Pinpoint the cell where the given text exists, returning its [x, y] midpoint coordinate. 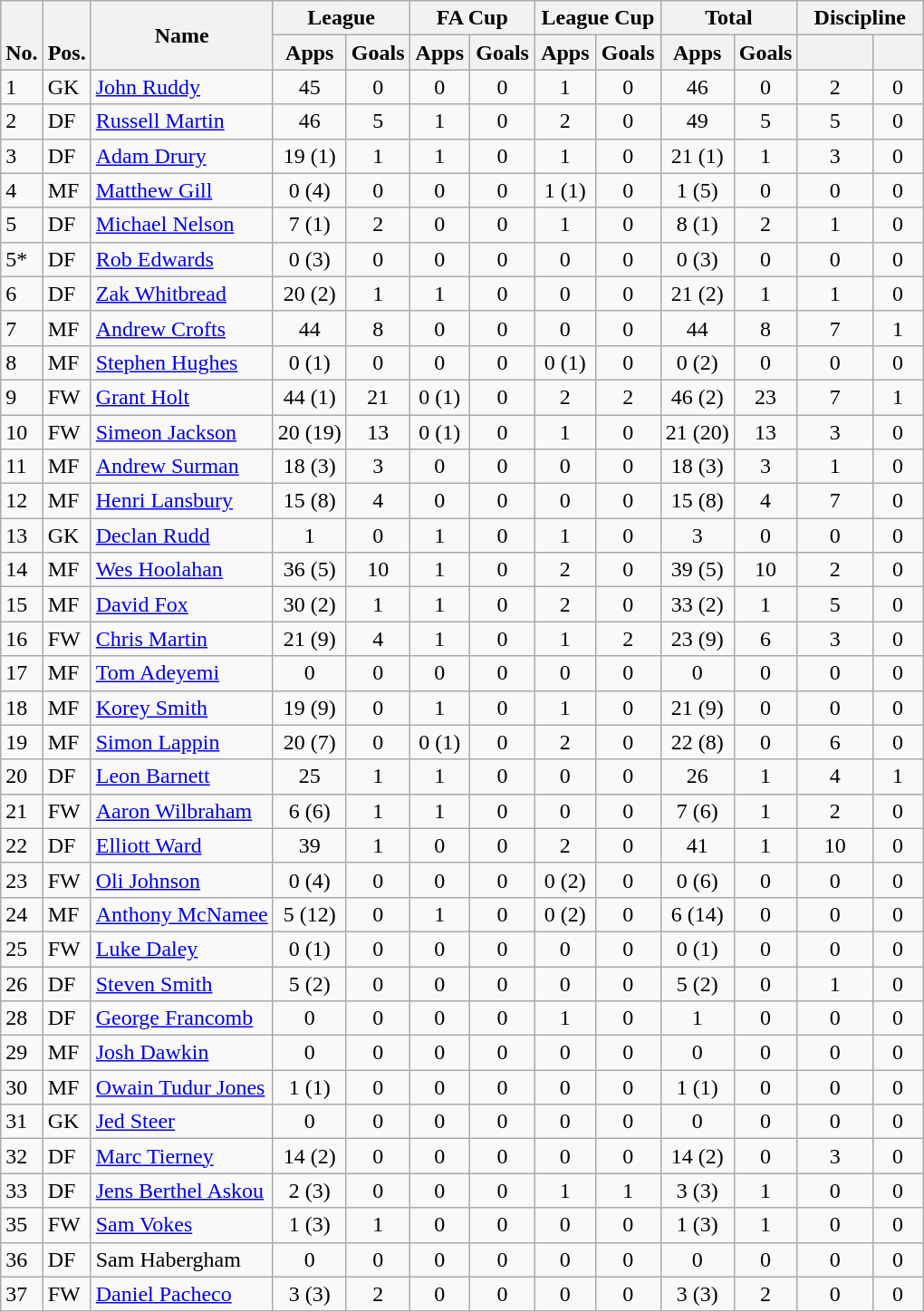
League [341, 18]
Sam Habergham [181, 1259]
36 [22, 1259]
Owain Tudur Jones [181, 1087]
35 [22, 1225]
37 [22, 1294]
41 [698, 845]
Total [728, 18]
Daniel Pacheco [181, 1294]
9 [22, 397]
33 [22, 1191]
20 (2) [310, 294]
Luke Daley [181, 949]
Steven Smith [181, 983]
Henri Lansbury [181, 501]
Michael Nelson [181, 225]
Aaron Wilbraham [181, 811]
11 [22, 467]
George Francomb [181, 1018]
John Ruddy [181, 87]
20 (7) [310, 742]
Sam Vokes [181, 1225]
League Cup [598, 18]
39 [310, 845]
David Fox [181, 604]
Adam Drury [181, 156]
19 (1) [310, 156]
No. [22, 35]
Russell Martin [181, 121]
Matthew Gill [181, 190]
20 (19) [310, 432]
19 (9) [310, 708]
1 (5) [698, 190]
Elliott Ward [181, 845]
Tom Adeyemi [181, 673]
Leon Barnett [181, 777]
8 (1) [698, 225]
12 [22, 501]
Jed Steer [181, 1122]
21 (20) [698, 432]
18 [22, 708]
FA Cup [473, 18]
15 [22, 604]
17 [22, 673]
Declan Rudd [181, 535]
23 (9) [698, 639]
Marc Tierney [181, 1156]
Andrew Crofts [181, 328]
Simeon Jackson [181, 432]
Pos. [67, 35]
31 [22, 1122]
30 (2) [310, 604]
2 (3) [310, 1191]
45 [310, 87]
28 [22, 1018]
0 (6) [698, 880]
Simon Lappin [181, 742]
30 [22, 1087]
32 [22, 1156]
Anthony McNamee [181, 914]
Name [181, 35]
Andrew Surman [181, 467]
46 (2) [698, 397]
33 (2) [698, 604]
20 [22, 777]
22 [22, 845]
39 (5) [698, 570]
Josh Dawkin [181, 1053]
Discipline [861, 18]
Oli Johnson [181, 880]
14 [22, 570]
Wes Hoolahan [181, 570]
21 (2) [698, 294]
Grant Holt [181, 397]
Jens Berthel Askou [181, 1191]
Korey Smith [181, 708]
29 [22, 1053]
6 (14) [698, 914]
36 (5) [310, 570]
19 [22, 742]
49 [698, 121]
24 [22, 914]
6 (6) [310, 811]
Stephen Hughes [181, 362]
16 [22, 639]
Zak Whitbread [181, 294]
21 (1) [698, 156]
5 (12) [310, 914]
5* [22, 259]
7 (6) [698, 811]
Chris Martin [181, 639]
44 (1) [310, 397]
7 (1) [310, 225]
22 (8) [698, 742]
Rob Edwards [181, 259]
